Output the (X, Y) coordinate of the center of the cell containing the given text.  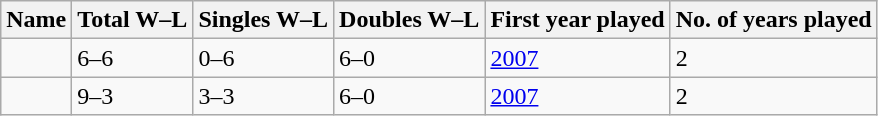
Doubles W–L (410, 20)
No. of years played (774, 20)
9–3 (132, 96)
0–6 (264, 58)
Name (36, 20)
Total W–L (132, 20)
3–3 (264, 96)
First year played (578, 20)
6–6 (132, 58)
Singles W–L (264, 20)
